Return [X, Y] of the center of cell containing provided text 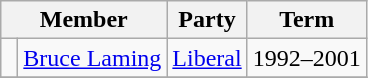
Term [306, 20]
Bruce Laming [92, 58]
Member [84, 20]
Liberal [207, 58]
Party [207, 20]
1992–2001 [306, 58]
